Return the [X, Y] coordinate for the center point of the cell that contains the specified text.  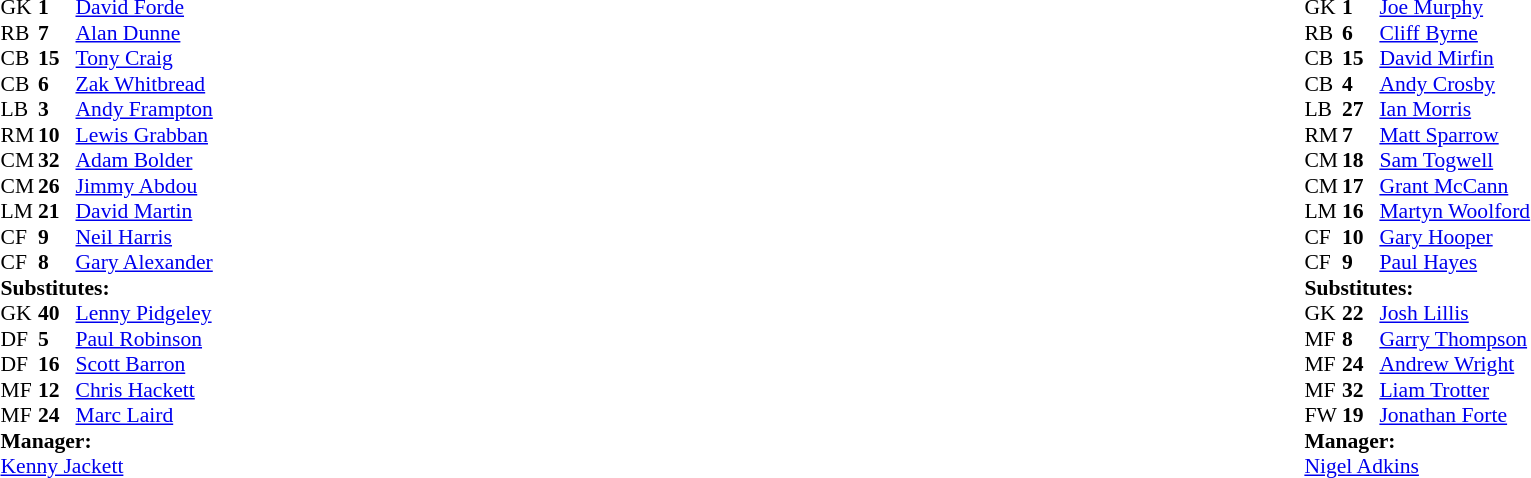
Neil Harris [144, 237]
Scott Barron [144, 365]
Ian Morris [1454, 109]
Sam Togwell [1454, 161]
Liam Trotter [1454, 390]
Cliff Byrne [1454, 33]
22 [1361, 313]
18 [1361, 161]
27 [1361, 109]
Marc Laird [144, 415]
26 [57, 186]
4 [1361, 84]
Gary Hooper [1454, 237]
Martyn Woolford [1454, 211]
Andy Frampton [144, 109]
19 [1361, 415]
Chris Hackett [144, 390]
Jimmy Abdou [144, 186]
Grant McCann [1454, 186]
17 [1361, 186]
Matt Sparrow [1454, 135]
Alan Dunne [144, 33]
40 [57, 313]
Andrew Wright [1454, 365]
Tony Craig [144, 59]
3 [57, 109]
12 [57, 390]
Paul Hayes [1454, 263]
Garry Thompson [1454, 339]
David Martin [144, 211]
5 [57, 339]
21 [57, 211]
Adam Bolder [144, 161]
Zak Whitbread [144, 84]
Josh Lillis [1454, 313]
Gary Alexander [144, 263]
Andy Crosby [1454, 84]
David Mirfin [1454, 59]
Jonathan Forte [1454, 415]
Lenny Pidgeley [144, 313]
FW [1323, 415]
Paul Robinson [144, 339]
Lewis Grabban [144, 135]
